Output the (x, y) coordinate of the center of the cell containing the given text.  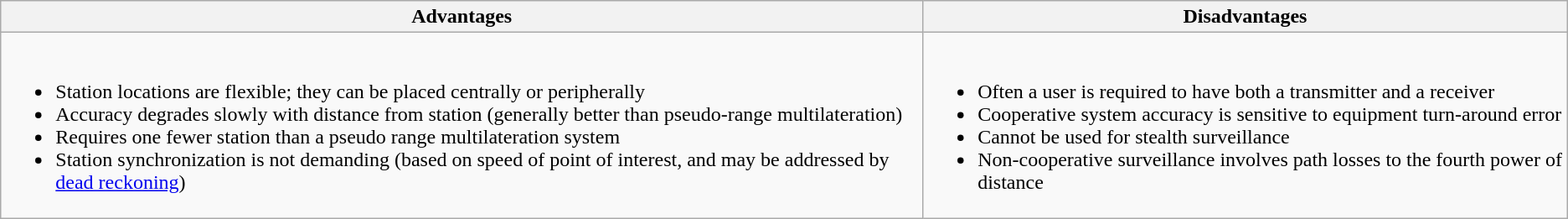
Disadvantages (1246, 17)
Advantages (462, 17)
